Find where the given text appears and provide that cell's center as [x, y] coordinate. 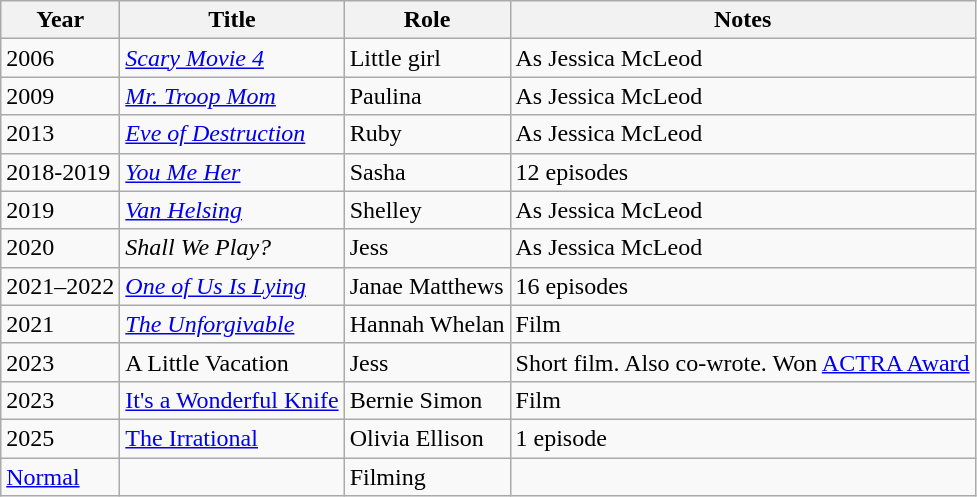
2021 [60, 324]
Short film. Also co-wrote. Won ACTRA Award [742, 362]
Little girl [427, 58]
Ruby [427, 134]
Role [427, 20]
One of Us Is Lying [232, 286]
Notes [742, 20]
Hannah Whelan [427, 324]
Shelley [427, 210]
16 episodes [742, 286]
Paulina [427, 96]
A Little Vacation [232, 362]
2020 [60, 248]
2013 [60, 134]
You Me Her [232, 172]
Filming [427, 477]
Year [60, 20]
Normal [60, 477]
Sasha [427, 172]
Janae Matthews [427, 286]
Olivia Ellison [427, 438]
It's a Wonderful Knife [232, 400]
2009 [60, 96]
Van Helsing [232, 210]
2018-2019 [60, 172]
Eve of Destruction [232, 134]
1 episode [742, 438]
2025 [60, 438]
Mr. Troop Mom [232, 96]
2019 [60, 210]
2006 [60, 58]
The Irrational [232, 438]
The Unforgivable [232, 324]
2021–2022 [60, 286]
Title [232, 20]
12 episodes [742, 172]
Bernie Simon [427, 400]
Shall We Play? [232, 248]
Scary Movie 4 [232, 58]
